For the text-containing cell, return its midpoint in [x, y] coordinate format. 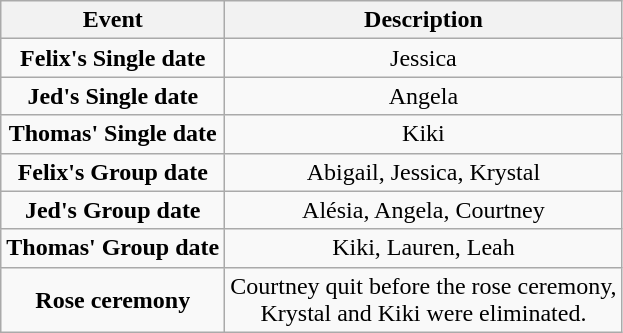
Jed's Group date [113, 210]
Kiki, Lauren, Leah [424, 248]
Thomas' Group date [113, 248]
Description [424, 20]
Rose ceremony [113, 300]
Thomas' Single date [113, 134]
Courtney quit before the rose ceremony,Krystal and Kiki were eliminated. [424, 300]
Abigail, Jessica, Krystal [424, 172]
Kiki [424, 134]
Event [113, 20]
Felix's Single date [113, 58]
Angela [424, 96]
Felix's Group date [113, 172]
Jed's Single date [113, 96]
Alésia, Angela, Courtney [424, 210]
Jessica [424, 58]
